Determine the (X, Y) coordinate at the center of the cell enclosing the given text.  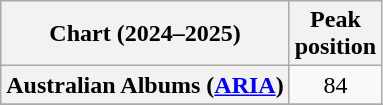
Australian Albums (ARIA) (145, 85)
Peakposition (335, 34)
Chart (2024–2025) (145, 34)
84 (335, 85)
